For the text-containing cell, return its midpoint in (X, Y) coordinate format. 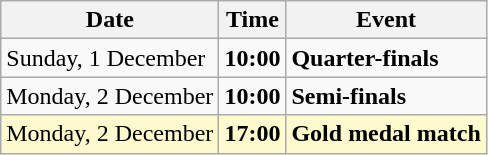
Semi-finals (386, 96)
17:00 (252, 134)
Date (110, 20)
Sunday, 1 December (110, 58)
Quarter-finals (386, 58)
Event (386, 20)
Gold medal match (386, 134)
Time (252, 20)
